Find where the given text appears and provide that cell's center as (x, y) coordinate. 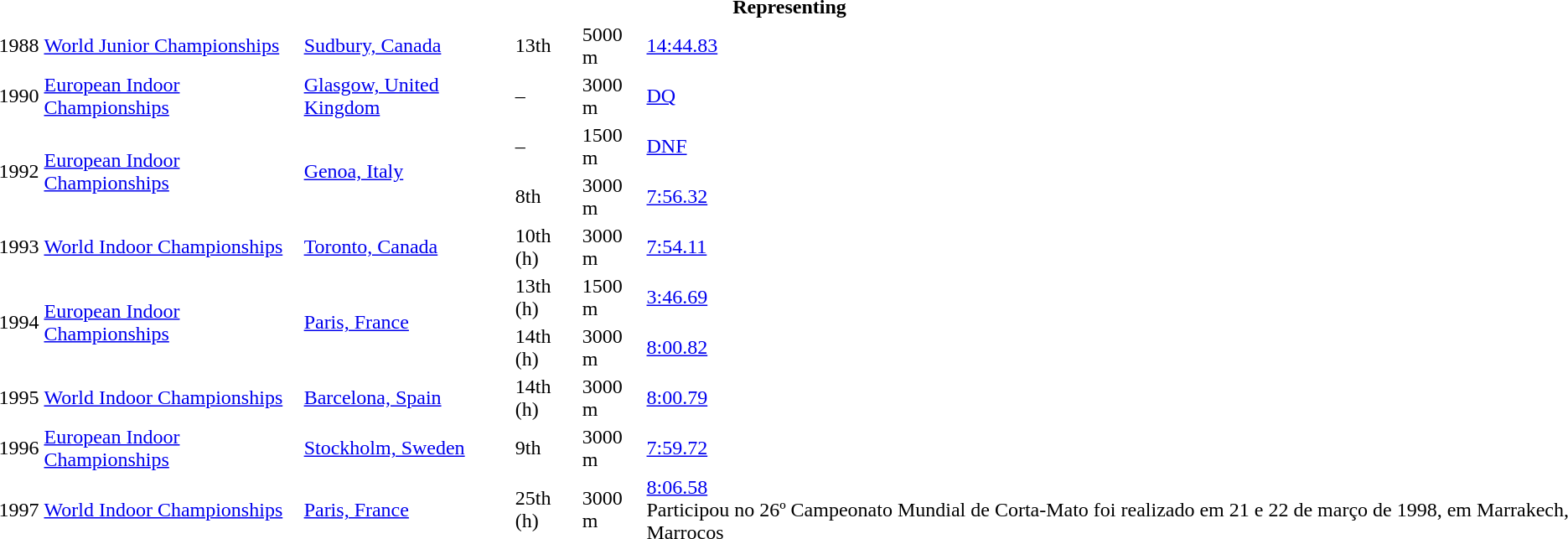
Sudbury, Canada (407, 45)
Glasgow, United Kingdom (407, 96)
10th (h) (546, 246)
13th (546, 45)
8th (546, 196)
Genoa, Italy (407, 171)
5000 m (612, 45)
Paris, France (407, 322)
World Junior Championships (171, 45)
9th (546, 448)
Barcelona, Spain (407, 397)
13th (h) (546, 297)
Toronto, Canada (407, 246)
Stockholm, Sweden (407, 448)
